Locate the cell with the specified text and output its (X, Y) center coordinate. 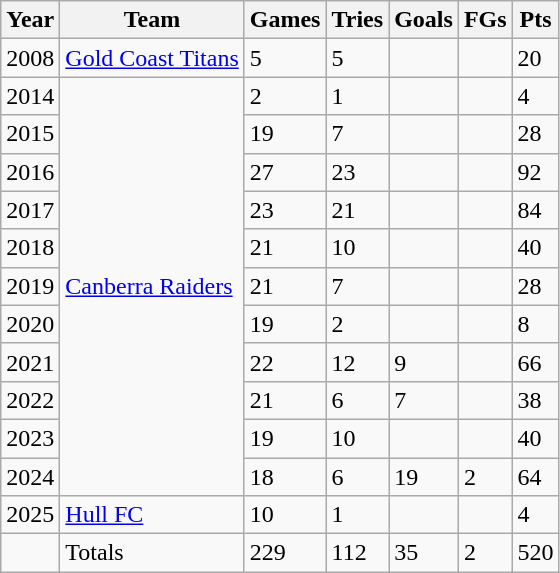
12 (358, 362)
Pts (536, 20)
Team (152, 20)
Year (30, 20)
112 (358, 553)
2021 (30, 362)
2015 (30, 134)
Hull FC (152, 515)
66 (536, 362)
2008 (30, 58)
Tries (358, 20)
9 (424, 362)
Goals (424, 20)
2016 (30, 172)
2014 (30, 96)
2023 (30, 438)
18 (285, 477)
Games (285, 20)
Gold Coast Titans (152, 58)
Totals (152, 553)
22 (285, 362)
2019 (30, 286)
8 (536, 324)
38 (536, 400)
2022 (30, 400)
92 (536, 172)
84 (536, 210)
2024 (30, 477)
35 (424, 553)
FGs (485, 20)
520 (536, 553)
2017 (30, 210)
64 (536, 477)
2020 (30, 324)
2018 (30, 248)
229 (285, 553)
20 (536, 58)
27 (285, 172)
Canberra Raiders (152, 286)
2025 (30, 515)
